Provide the (X, Y) coordinate of the cell's center where the given text is located.  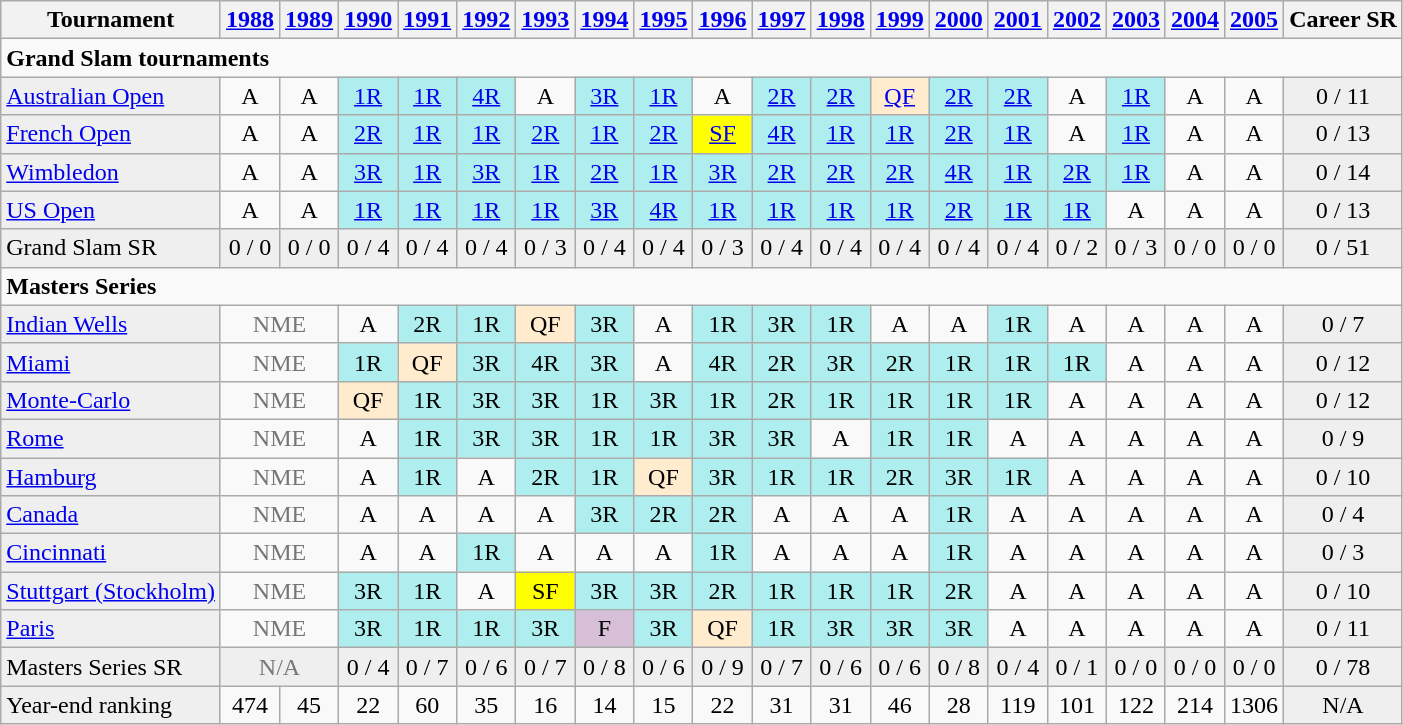
60 (428, 705)
1990 (368, 20)
Masters Series (702, 286)
Indian Wells (111, 324)
1992 (486, 20)
0 / 2 (1076, 248)
119 (1018, 705)
Grand Slam tournaments (702, 58)
1999 (900, 20)
35 (486, 705)
15 (664, 705)
2003 (1136, 20)
0 / 1 (1076, 667)
1989 (310, 20)
16 (546, 705)
28 (958, 705)
214 (1194, 705)
Miami (111, 362)
0 / 78 (1344, 667)
Hamburg (111, 477)
French Open (111, 134)
Rome (111, 438)
45 (310, 705)
F (604, 629)
Stuttgart (Stockholm) (111, 591)
Cincinnati (111, 553)
Australian Open (111, 96)
1993 (546, 20)
Year-end ranking (111, 705)
Masters Series SR (111, 667)
14 (604, 705)
2004 (1194, 20)
Grand Slam SR (111, 248)
101 (1076, 705)
1997 (782, 20)
46 (900, 705)
1306 (1254, 705)
Paris (111, 629)
2001 (1018, 20)
Canada (111, 515)
1995 (664, 20)
1998 (840, 20)
122 (1136, 705)
1991 (428, 20)
1988 (250, 20)
2002 (1076, 20)
1996 (722, 20)
Monte-Carlo (111, 400)
2000 (958, 20)
2005 (1254, 20)
Career SR (1344, 20)
Tournament (111, 20)
0 / 14 (1344, 172)
1994 (604, 20)
US Open (111, 210)
474 (250, 705)
Wimbledon (111, 172)
0 / 51 (1344, 248)
